Search for the cell housing the specified text and yield its (X, Y) center coordinate. 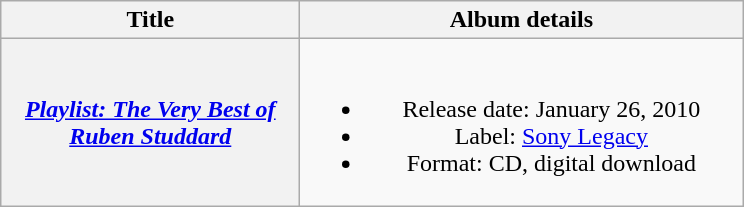
Title (150, 20)
Release date: January 26, 2010Label: Sony LegacyFormat: CD, digital download (522, 122)
Album details (522, 20)
Playlist: The Very Best of Ruben Studdard (150, 122)
